Provide the [x, y] coordinate of the cell's center where the given text is located.  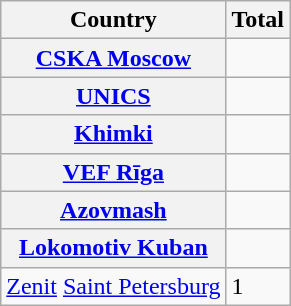
VEF Rīga [114, 172]
Zenit Saint Petersburg [114, 286]
Total [258, 20]
UNICS [114, 96]
Khimki [114, 134]
Azovmash [114, 210]
Lokomotiv Kuban [114, 248]
1 [258, 286]
CSKA Moscow [114, 58]
Country [114, 20]
